Identify which cell holds the provided text, then report its (X, Y) central coordinate. 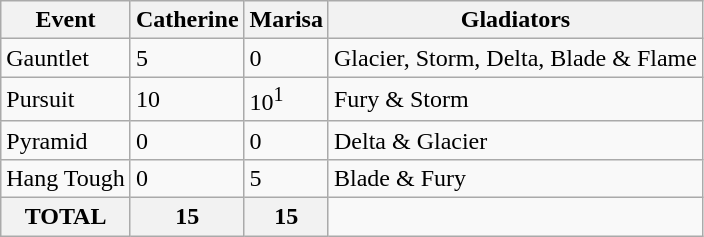
Pursuit (66, 100)
Delta & Glacier (515, 140)
Fury & Storm (515, 100)
TOTAL (66, 217)
101 (286, 100)
Glacier, Storm, Delta, Blade & Flame (515, 58)
Pyramid (66, 140)
Blade & Fury (515, 178)
Catherine (187, 20)
Marisa (286, 20)
Gladiators (515, 20)
10 (187, 100)
Hang Tough (66, 178)
Gauntlet (66, 58)
Event (66, 20)
